Extract the (x, y) coordinate from the center of the cell holding the provided text.  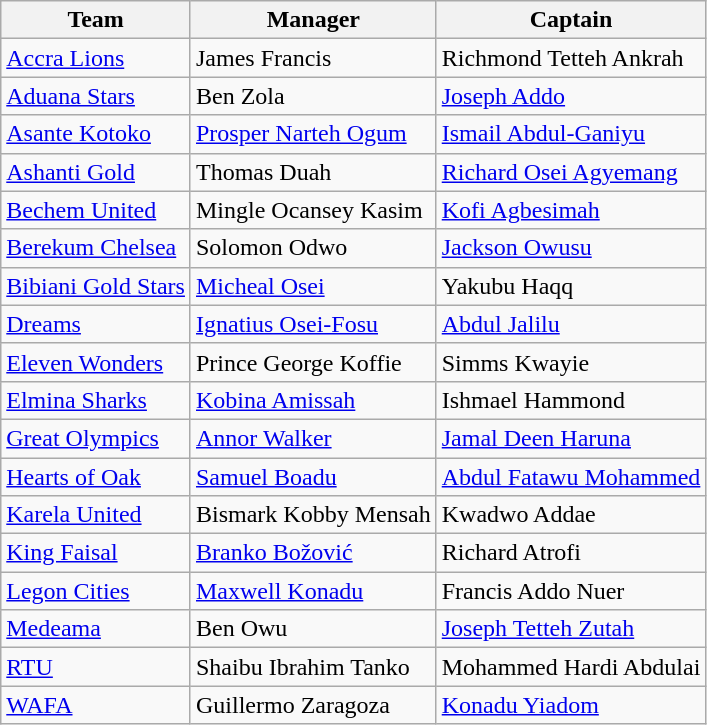
Asante Kotoko (96, 134)
Hearts of Oak (96, 477)
Elmina Sharks (96, 400)
Ben Zola (313, 96)
Guillermo Zaragoza (313, 705)
Jackson Owusu (571, 248)
Kobina Amissah (313, 400)
Ben Owu (313, 629)
Richmond Tetteh Ankrah (571, 58)
Solomon Odwo (313, 248)
Annor Walker (313, 438)
Jamal Deen Haruna (571, 438)
Ismail Abdul-Ganiyu (571, 134)
Accra Lions (96, 58)
Francis Addo Nuer (571, 591)
Joseph Tetteh Zutah (571, 629)
Eleven Wonders (96, 362)
Branko Božović (313, 553)
Great Olympics (96, 438)
Bibiani Gold Stars (96, 286)
James Francis (313, 58)
Aduana Stars (96, 96)
Thomas Duah (313, 172)
Ashanti Gold (96, 172)
Berekum Chelsea (96, 248)
Samuel Boadu (313, 477)
Prosper Narteh Ogum (313, 134)
Team (96, 20)
Maxwell Konadu (313, 591)
Konadu Yiadom (571, 705)
Prince George Koffie (313, 362)
WAFA (96, 705)
Yakubu Haqq (571, 286)
Richard Atrofi (571, 553)
Shaibu Ibrahim Tanko (313, 667)
Joseph Addo (571, 96)
Bismark Kobby Mensah (313, 515)
Medeama (96, 629)
Mohammed Hardi Abdulai (571, 667)
Captain (571, 20)
Richard Osei Agyemang (571, 172)
Kofi Agbesimah (571, 210)
Karela United (96, 515)
Dreams (96, 324)
King Faisal (96, 553)
Bechem United (96, 210)
Micheal Osei (313, 286)
Abdul Jalilu (571, 324)
Ishmael Hammond (571, 400)
Legon Cities (96, 591)
Manager (313, 20)
Mingle Ocansey Kasim (313, 210)
Abdul Fatawu Mohammed (571, 477)
Simms Kwayie (571, 362)
Ignatius Osei-Fosu (313, 324)
Kwadwo Addae (571, 515)
RTU (96, 667)
